Return the (X, Y) coordinate for the center point of the cell that contains the specified text.  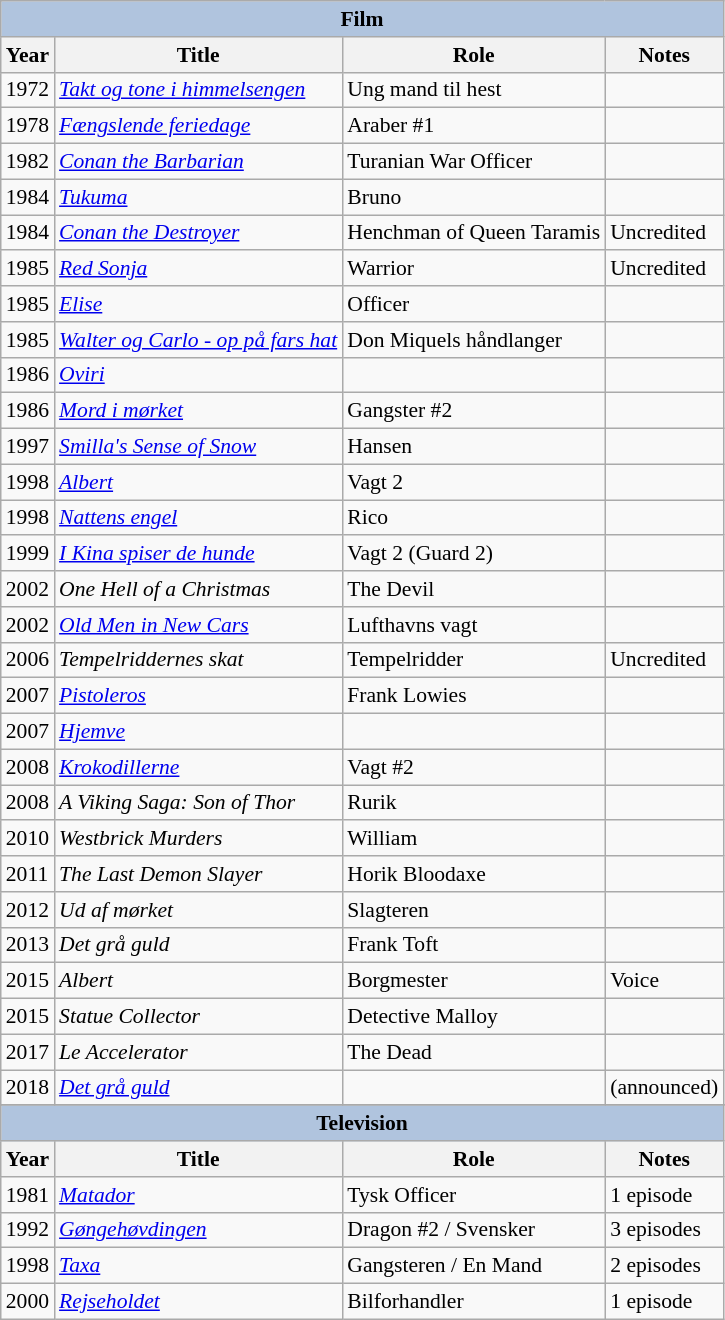
A Viking Saga: Son of Thor (198, 803)
2012 (28, 910)
Hansen (474, 447)
Red Sonja (198, 269)
Taxa (198, 1266)
Old Men in New Cars (198, 625)
2000 (28, 1302)
Detective Malloy (474, 1017)
Dragon #2 / Svensker (474, 1230)
Don Miquels håndlanger (474, 340)
Mord i mørket (198, 411)
Ud af mørket (198, 910)
Hjemve (198, 732)
Horik Bloodaxe (474, 874)
Tukuma (198, 197)
Le Accelerator (198, 1052)
Gangster #2 (474, 411)
Henchman of Queen Taramis (474, 233)
Film (362, 19)
2013 (28, 945)
2011 (28, 874)
Westbrick Murders (198, 839)
Rejseholdet (198, 1302)
1981 (28, 1195)
Bilforhandler (474, 1302)
I Kina spiser de hunde (198, 554)
Statue Collector (198, 1017)
Krokodillerne (198, 767)
Bruno (474, 197)
Smilla's Sense of Snow (198, 447)
The Dead (474, 1052)
William (474, 839)
1982 (28, 162)
Lufthavns vagt (474, 625)
1997 (28, 447)
Rurik (474, 803)
(announced) (664, 1088)
2 episodes (664, 1266)
Vagt 2 (474, 482)
Tempelriddernes skat (198, 660)
Frank Lowies (474, 696)
Gangsteren / En Mand (474, 1266)
Matador (198, 1195)
Turanian War Officer (474, 162)
Frank Toft (474, 945)
2018 (28, 1088)
1992 (28, 1230)
Voice (664, 981)
Vagt 2 (Guard 2) (474, 554)
The Last Demon Slayer (198, 874)
Ung mand til hest (474, 90)
2006 (28, 660)
Conan the Barbarian (198, 162)
Warrior (474, 269)
Television (362, 1124)
Rico (474, 518)
Vagt #2 (474, 767)
Pistoleros (198, 696)
Officer (474, 304)
Oviri (198, 375)
Tempelridder (474, 660)
2010 (28, 839)
Walter og Carlo - op på fars hat (198, 340)
1972 (28, 90)
1999 (28, 554)
One Hell of a Christmas (198, 589)
Slagteren (474, 910)
The Devil (474, 589)
Elise (198, 304)
1978 (28, 126)
2017 (28, 1052)
Araber #1 (474, 126)
Conan the Destroyer (198, 233)
Fængslende feriedage (198, 126)
Nattens engel (198, 518)
3 episodes (664, 1230)
Tysk Officer (474, 1195)
Gøngehøvdingen (198, 1230)
Takt og tone i himmelsengen (198, 90)
Borgmester (474, 981)
